For the text-containing cell, return its midpoint in (X, Y) coordinate format. 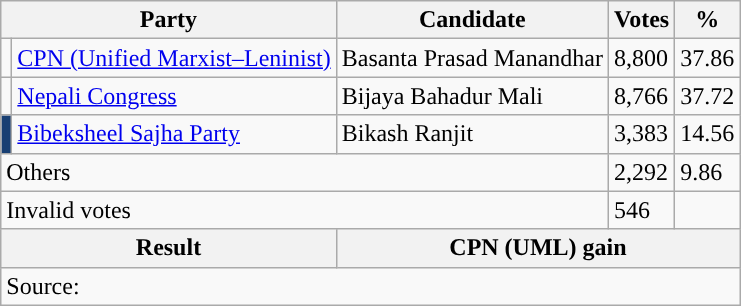
CPN (UML) gain (538, 248)
3,383 (642, 134)
Party (168, 20)
Basanta Prasad Manandhar (472, 58)
Bijaya Bahadur Mali (472, 96)
Votes (642, 20)
Bikash Ranjit (472, 134)
% (708, 20)
9.86 (708, 172)
CPN (Unified Marxist–Leninist) (174, 58)
2,292 (642, 172)
546 (642, 210)
Source: (370, 286)
Bibeksheel Sajha Party (174, 134)
Nepali Congress (174, 96)
14.56 (708, 134)
Others (305, 172)
37.72 (708, 96)
37.86 (708, 58)
Candidate (472, 20)
Result (168, 248)
Invalid votes (305, 210)
8,800 (642, 58)
8,766 (642, 96)
